Provide the (X, Y) coordinate of the cell's center where the given text is located.  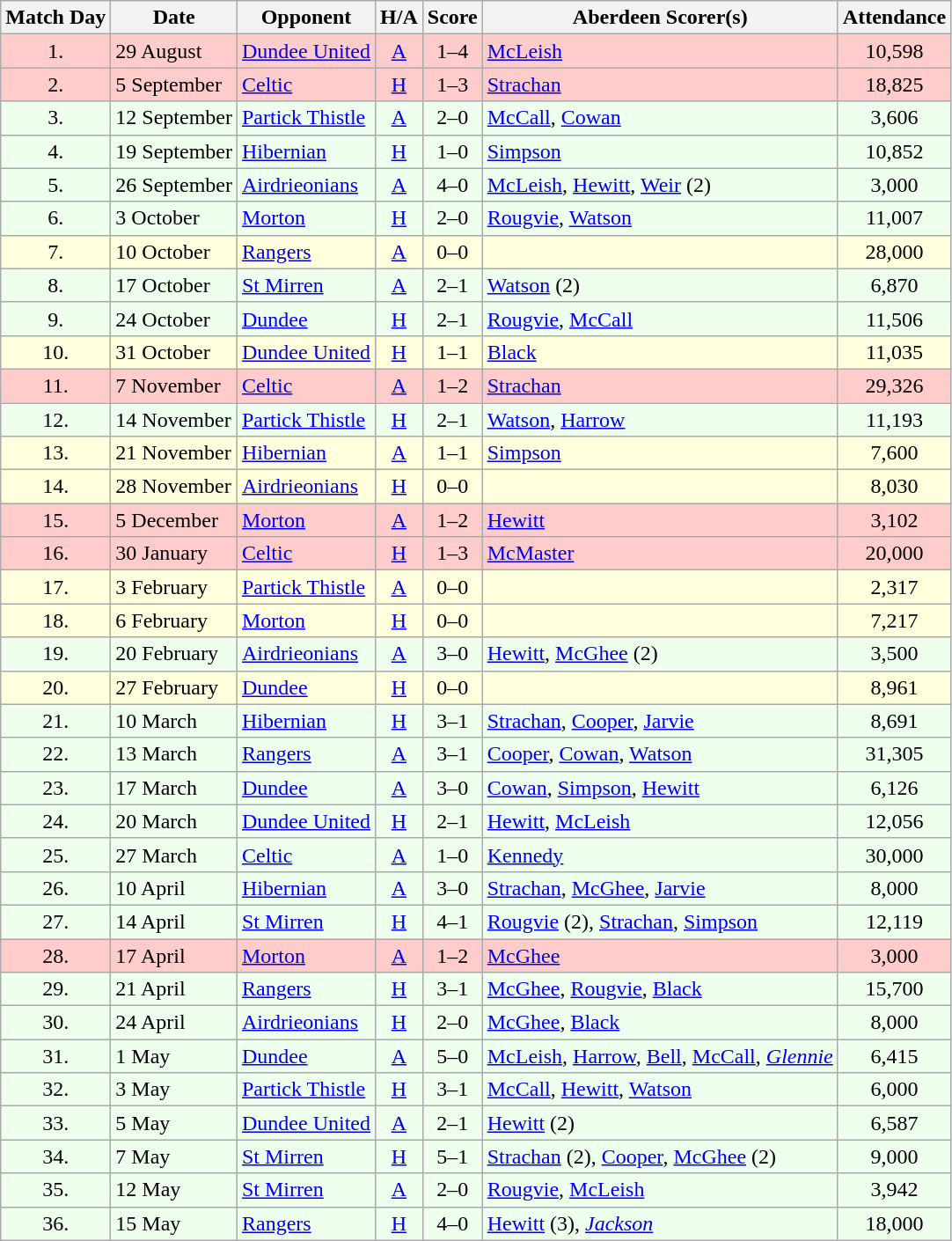
10 October (174, 252)
34. (56, 1157)
Hewitt (2) (660, 1123)
11,193 (894, 420)
14. (56, 487)
8,961 (894, 687)
Strachan (2), Cooper, McGhee (2) (660, 1157)
20,000 (894, 554)
Black (660, 352)
9,000 (894, 1157)
3,102 (894, 520)
31 October (174, 352)
2,317 (894, 587)
McGhee (660, 955)
12. (56, 420)
Strachan, Cooper, Jarvie (660, 721)
Opponent (306, 18)
4–1 (452, 922)
5 December (174, 520)
16. (56, 554)
14 April (174, 922)
11,007 (894, 218)
McCall, Hewitt, Watson (660, 1090)
Kennedy (660, 855)
Strachan, McGhee, Jarvie (660, 888)
7,600 (894, 453)
6,870 (894, 285)
28,000 (894, 252)
Aberdeen Scorer(s) (660, 18)
25. (56, 855)
McLeish, Harrow, Bell, McCall, Glennie (660, 1056)
30. (56, 1023)
19. (56, 654)
3,942 (894, 1190)
22. (56, 754)
31. (56, 1056)
29. (56, 989)
Date (174, 18)
Cowan, Simpson, Hewitt (660, 788)
12,119 (894, 922)
18,000 (894, 1223)
7 November (174, 386)
10 April (174, 888)
3 February (174, 587)
Attendance (894, 18)
5. (56, 185)
20 February (174, 654)
21 April (174, 989)
10,598 (894, 51)
Hewitt (3), Jackson (660, 1223)
17. (56, 587)
20. (56, 687)
7,217 (894, 620)
Watson (2) (660, 285)
McCall, Cowan (660, 118)
10. (56, 352)
5 May (174, 1123)
McLeish, Hewitt, Weir (2) (660, 185)
McMaster (660, 554)
24 October (174, 319)
12 September (174, 118)
24 April (174, 1023)
5–1 (452, 1157)
Match Day (56, 18)
Hewitt (660, 520)
15. (56, 520)
McLeish (660, 51)
6,000 (894, 1090)
13. (56, 453)
29,326 (894, 386)
6,415 (894, 1056)
19 September (174, 151)
18. (56, 620)
11. (56, 386)
6 February (174, 620)
5–0 (452, 1056)
21 November (174, 453)
3,500 (894, 654)
6. (56, 218)
23. (56, 788)
17 April (174, 955)
Score (452, 18)
10 March (174, 721)
9. (56, 319)
H/A (399, 18)
26. (56, 888)
32. (56, 1090)
Rougvie, McLeish (660, 1190)
8,030 (894, 487)
3 May (174, 1090)
Rougvie, Watson (660, 218)
31,305 (894, 754)
28 November (174, 487)
24. (56, 821)
13 March (174, 754)
7. (56, 252)
10,852 (894, 151)
4. (56, 151)
1 May (174, 1056)
33. (56, 1123)
3,606 (894, 118)
20 March (174, 821)
McGhee, Black (660, 1023)
3 October (174, 218)
12 May (174, 1190)
McGhee, Rougvie, Black (660, 989)
11,506 (894, 319)
7 May (174, 1157)
11,035 (894, 352)
5 September (174, 84)
21. (56, 721)
27 March (174, 855)
Rougvie, McCall (660, 319)
17 March (174, 788)
1. (56, 51)
2. (56, 84)
15 May (174, 1223)
18,825 (894, 84)
Watson, Harrow (660, 420)
6,587 (894, 1123)
35. (56, 1190)
30 January (174, 554)
30,000 (894, 855)
8. (56, 285)
27. (56, 922)
6,126 (894, 788)
Cooper, Cowan, Watson (660, 754)
Rougvie (2), Strachan, Simpson (660, 922)
8,691 (894, 721)
17 October (174, 285)
3. (56, 118)
Hewitt, McLeish (660, 821)
Hewitt, McGhee (2) (660, 654)
36. (56, 1223)
27 February (174, 687)
12,056 (894, 821)
15,700 (894, 989)
1–4 (452, 51)
28. (56, 955)
14 November (174, 420)
26 September (174, 185)
29 August (174, 51)
